Capture the cell that displays the provided text and extract its [x, y] central coordinate. 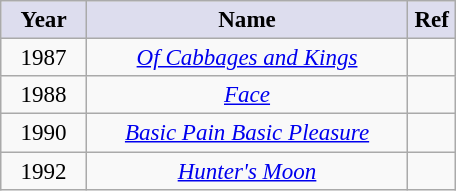
1988 [44, 95]
Year [44, 20]
Basic Pain Basic Pleasure [246, 133]
Ref [432, 20]
1990 [44, 133]
1992 [44, 171]
1987 [44, 57]
Face [246, 95]
Name [246, 20]
Hunter's Moon [246, 171]
Of Cabbages and Kings [246, 57]
